From the cell containing the given text, extract its center point as (X, Y) coordinate. 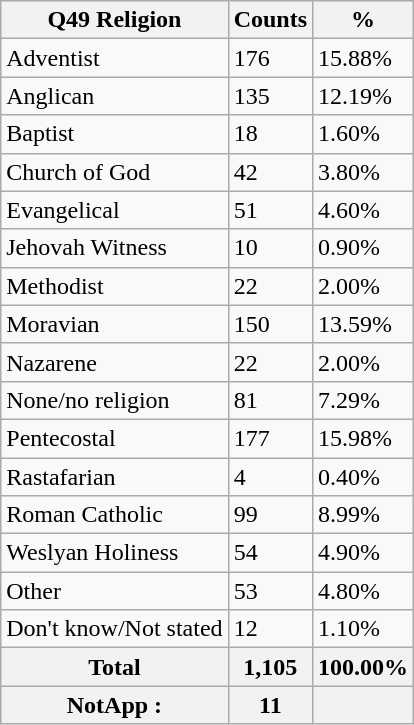
3.80% (364, 172)
4 (270, 477)
15.98% (364, 438)
1,105 (270, 667)
99 (270, 515)
Other (114, 591)
51 (270, 210)
Weslyan Holiness (114, 553)
Methodist (114, 286)
11 (270, 705)
0.40% (364, 477)
13.59% (364, 324)
Rastafarian (114, 477)
150 (270, 324)
135 (270, 96)
Moravian (114, 324)
54 (270, 553)
0.90% (364, 248)
Evangelical (114, 210)
Total (114, 667)
Don't know/Not stated (114, 629)
10 (270, 248)
12 (270, 629)
Counts (270, 20)
81 (270, 400)
15.88% (364, 58)
Pentecostal (114, 438)
None/no religion (114, 400)
Q49 Religion (114, 20)
177 (270, 438)
Adventist (114, 58)
% (364, 20)
4.80% (364, 591)
4.60% (364, 210)
NotApp : (114, 705)
1.60% (364, 134)
100.00% (364, 667)
Baptist (114, 134)
53 (270, 591)
Roman Catholic (114, 515)
7.29% (364, 400)
176 (270, 58)
12.19% (364, 96)
Nazarene (114, 362)
8.99% (364, 515)
42 (270, 172)
18 (270, 134)
Jehovah Witness (114, 248)
4.90% (364, 553)
Church of God (114, 172)
1.10% (364, 629)
Anglican (114, 96)
